For the text-containing cell, return its midpoint in [x, y] coordinate format. 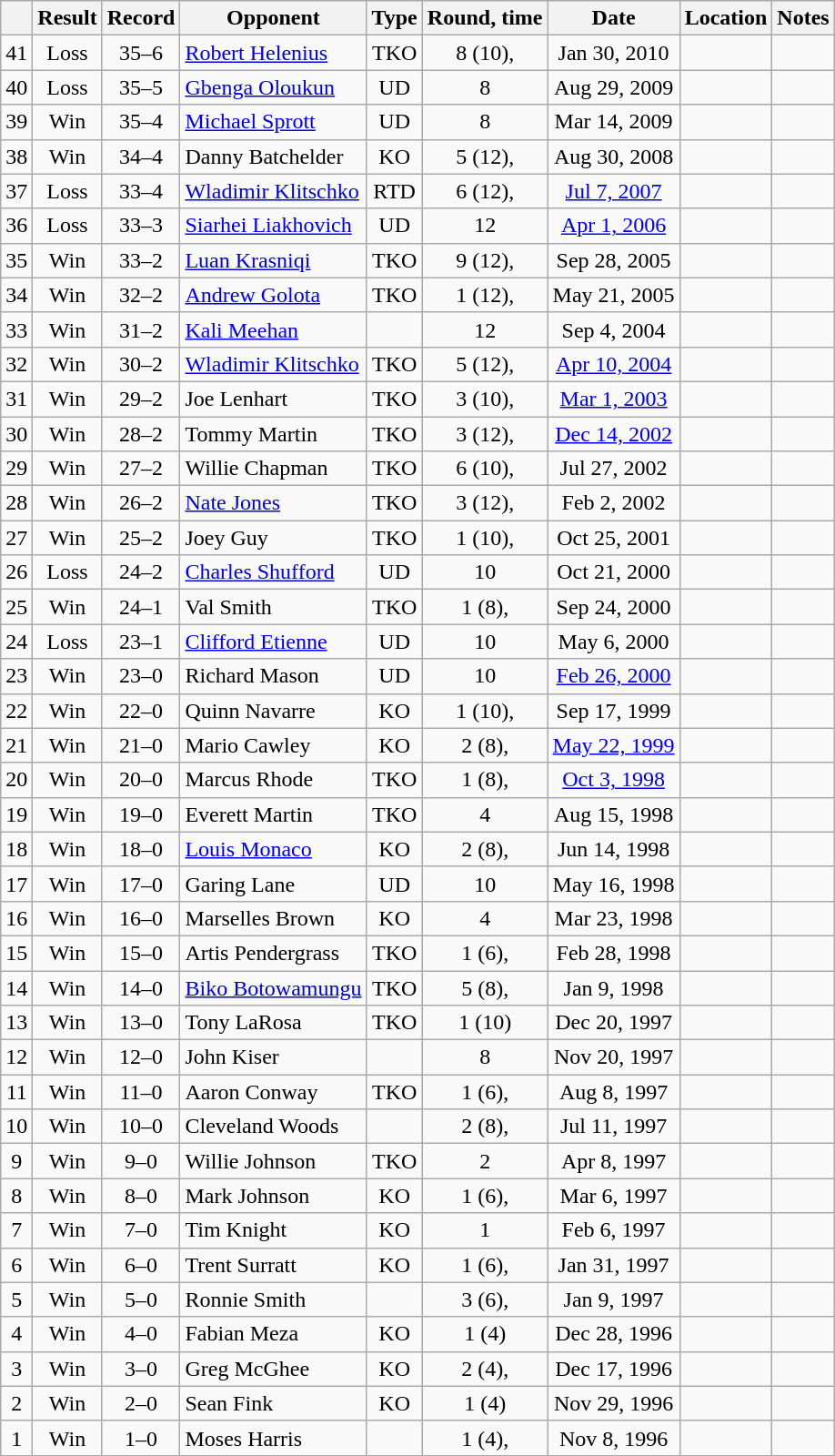
Feb 26, 2000 [613, 676]
Jan 9, 1997 [613, 1299]
Joe Lenhart [273, 399]
Date [613, 18]
Oct 3, 1998 [613, 780]
Mario Cawley [273, 745]
Aug 15, 1998 [613, 814]
3 (10), [485, 399]
5–0 [141, 1299]
20–0 [141, 780]
23 [16, 676]
16 [16, 918]
3–0 [141, 1369]
5 [16, 1299]
Tim Knight [273, 1230]
Type [395, 18]
11–0 [141, 1092]
Biko Botowamungu [273, 987]
35 [16, 260]
19–0 [141, 814]
John Kiser [273, 1057]
6 (10), [485, 469]
37 [16, 191]
Greg McGhee [273, 1369]
Sean Fink [273, 1403]
Aug 8, 1997 [613, 1092]
Nov 29, 1996 [613, 1403]
33–3 [141, 226]
Jan 31, 1997 [613, 1265]
16–0 [141, 918]
Danny Batchelder [273, 157]
Opponent [273, 18]
Record [141, 18]
25–2 [141, 538]
34 [16, 295]
Ronnie Smith [273, 1299]
6–0 [141, 1265]
Apr 10, 2004 [613, 364]
18–0 [141, 849]
Mar 14, 2009 [613, 122]
2–0 [141, 1403]
30 [16, 434]
22 [16, 711]
Aug 29, 2009 [613, 87]
24–2 [141, 572]
RTD [395, 191]
1 (12), [485, 295]
Nate Jones [273, 503]
35–4 [141, 122]
Nov 8, 1996 [613, 1438]
33–4 [141, 191]
Round, time [485, 18]
Everett Martin [273, 814]
Garing Lane [273, 884]
Fabian Meza [273, 1334]
7–0 [141, 1230]
Val Smith [273, 607]
41 [16, 53]
8 (10), [485, 53]
Apr 1, 2006 [613, 226]
Moses Harris [273, 1438]
1 (4), [485, 1438]
13–0 [141, 1023]
31 [16, 399]
Dec 28, 1996 [613, 1334]
Mar 6, 1997 [613, 1196]
Notes [803, 18]
Jul 11, 1997 [613, 1127]
22–0 [141, 711]
Jul 27, 2002 [613, 469]
35–6 [141, 53]
Aug 30, 2008 [613, 157]
2 (4), [485, 1369]
24–1 [141, 607]
13 [16, 1023]
May 16, 1998 [613, 884]
Aaron Conway [273, 1092]
Marcus Rhode [273, 780]
21–0 [141, 745]
Gbenga Oloukun [273, 87]
11 [16, 1092]
17–0 [141, 884]
Sep 28, 2005 [613, 260]
14–0 [141, 987]
19 [16, 814]
9 (12), [485, 260]
Apr 8, 1997 [613, 1161]
23–1 [141, 642]
30–2 [141, 364]
Marselles Brown [273, 918]
Location [726, 18]
Jan 30, 2010 [613, 53]
27 [16, 538]
28–2 [141, 434]
Tommy Martin [273, 434]
May 22, 1999 [613, 745]
8–0 [141, 1196]
33 [16, 329]
33–2 [141, 260]
6 (12), [485, 191]
1–0 [141, 1438]
Artis Pendergrass [273, 953]
17 [16, 884]
20 [16, 780]
38 [16, 157]
Oct 21, 2000 [613, 572]
Charles Shufford [273, 572]
Jan 9, 1998 [613, 987]
21 [16, 745]
24 [16, 642]
6 [16, 1265]
Andrew Golota [273, 295]
18 [16, 849]
14 [16, 987]
23–0 [141, 676]
9 [16, 1161]
3 [16, 1369]
Louis Monaco [273, 849]
12–0 [141, 1057]
28 [16, 503]
15–0 [141, 953]
39 [16, 122]
36 [16, 226]
Sep 24, 2000 [613, 607]
Quinn Navarre [273, 711]
Michael Sprott [273, 122]
Mark Johnson [273, 1196]
Richard Mason [273, 676]
Oct 25, 2001 [613, 538]
1 (10) [485, 1023]
Feb 2, 2002 [613, 503]
Sep 4, 2004 [613, 329]
15 [16, 953]
27–2 [141, 469]
Joey Guy [273, 538]
Nov 20, 1997 [613, 1057]
7 [16, 1230]
31–2 [141, 329]
Tony LaRosa [273, 1023]
35–5 [141, 87]
Trent Surratt [273, 1265]
Clifford Etienne [273, 642]
29–2 [141, 399]
9–0 [141, 1161]
32 [16, 364]
40 [16, 87]
Willie Johnson [273, 1161]
5 (8), [485, 987]
Cleveland Woods [273, 1127]
4–0 [141, 1334]
26 [16, 572]
Siarhei Liakhovich [273, 226]
Result [67, 18]
Kali Meehan [273, 329]
3 (6), [485, 1299]
Sep 17, 1999 [613, 711]
34–4 [141, 157]
10–0 [141, 1127]
Jul 7, 2007 [613, 191]
Luan Krasniqi [273, 260]
May 6, 2000 [613, 642]
32–2 [141, 295]
Dec 20, 1997 [613, 1023]
May 21, 2005 [613, 295]
Willie Chapman [273, 469]
Feb 6, 1997 [613, 1230]
Robert Helenius [273, 53]
25 [16, 607]
Dec 14, 2002 [613, 434]
Jun 14, 1998 [613, 849]
Feb 28, 1998 [613, 953]
29 [16, 469]
Dec 17, 1996 [613, 1369]
Mar 1, 2003 [613, 399]
26–2 [141, 503]
Mar 23, 1998 [613, 918]
